Find where the given text appears and provide that cell's center as [x, y] coordinate. 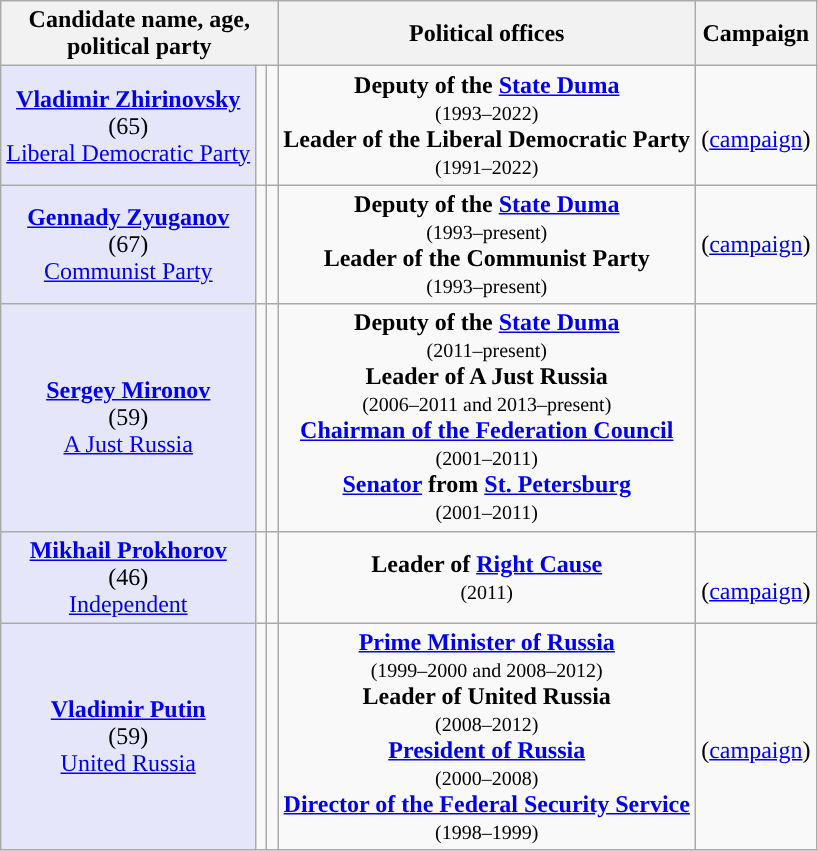
Political offices [487, 34]
Campaign [756, 34]
Leader of Right Cause(2011) [487, 577]
Gennady Zyuganov(67)Communist Party [128, 244]
Mikhail Prokhorov(46)Independent [128, 577]
Vladimir Putin(59)United Russia [128, 736]
Sergey Mironov(59)A Just Russia [128, 418]
Deputy of the State Duma(1993–present)Leader of the Communist Party(1993–present) [487, 244]
Candidate name, age,political party [140, 34]
Vladimir Zhirinovsky(65)Liberal Democratic Party [128, 126]
Deputy of the State Duma(1993–2022)Leader of the Liberal Democratic Party(1991–2022) [487, 126]
